Determine the (X, Y) coordinate at the center of the cell enclosing the given text.  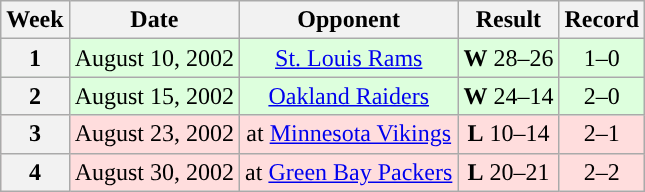
3 (35, 134)
at Minnesota Vikings (349, 134)
L 20–21 (508, 172)
2–1 (602, 134)
St. Louis Rams (349, 58)
August 15, 2002 (154, 96)
Week (35, 20)
4 (35, 172)
W 24–14 (508, 96)
Record (602, 20)
Oakland Raiders (349, 96)
August 23, 2002 (154, 134)
2–2 (602, 172)
1 (35, 58)
L 10–14 (508, 134)
August 30, 2002 (154, 172)
Opponent (349, 20)
August 10, 2002 (154, 58)
at Green Bay Packers (349, 172)
W 28–26 (508, 58)
Result (508, 20)
1–0 (602, 58)
2 (35, 96)
Date (154, 20)
2–0 (602, 96)
